Return the [X, Y] coordinate for the center point of the cell that contains the specified text.  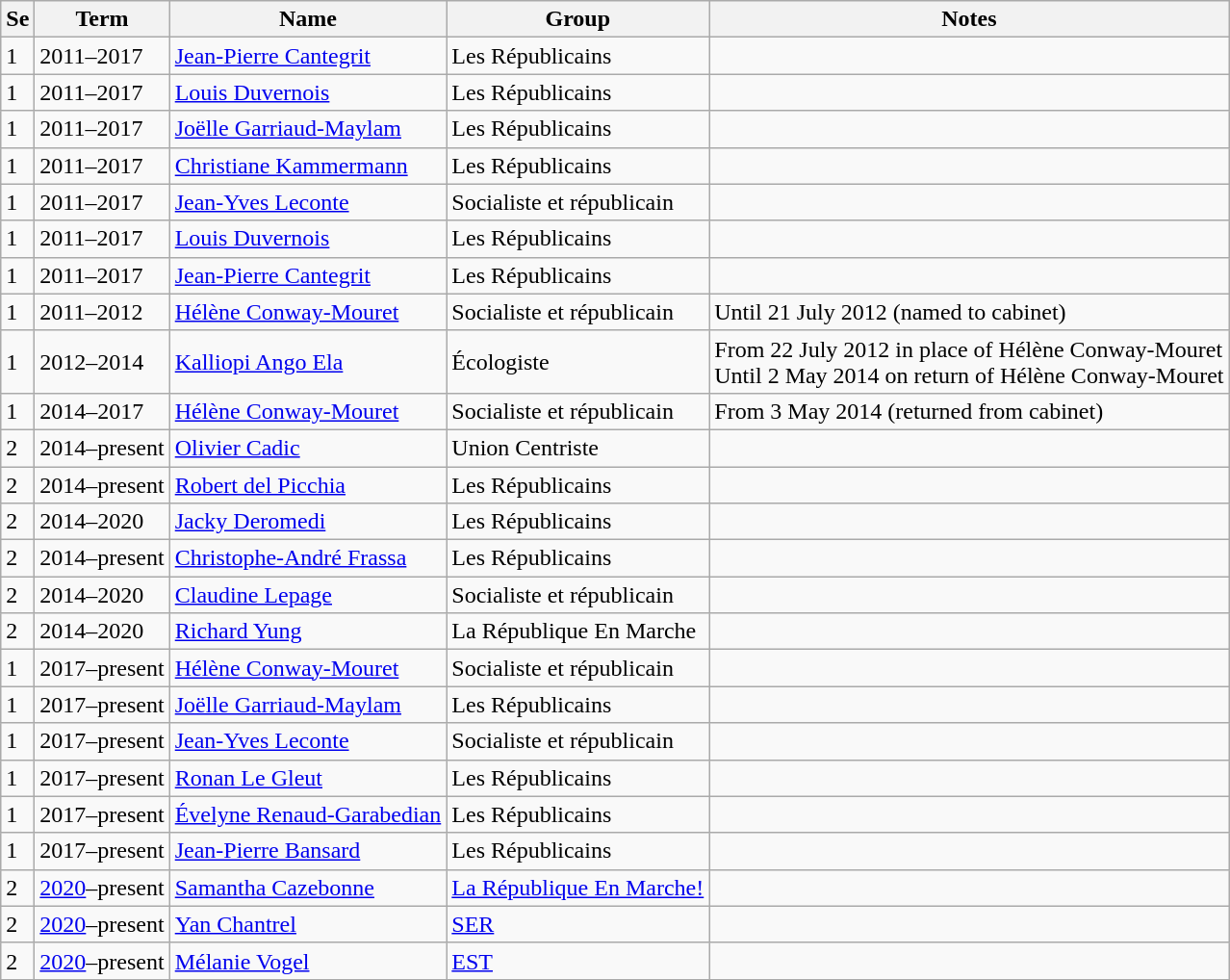
From 3 May 2014 (returned from cabinet) [969, 411]
La République En Marche! [577, 888]
2014–2017 [102, 411]
Samantha Cazebonne [308, 888]
Claudine Lepage [308, 595]
EST [577, 961]
La République En Marche [577, 632]
Robert del Picchia [308, 484]
Name [308, 19]
Kalliopi Ango Ela [308, 362]
Yan Chantrel [308, 924]
Until 21 July 2012 (named to cabinet) [969, 312]
Se [17, 19]
Union Centriste [577, 448]
Écologiste [577, 362]
Term [102, 19]
Olivier Cadic [308, 448]
Évelyne Renaud-Garabedian [308, 814]
Jacky Deromedi [308, 522]
2011–2012 [102, 312]
Jean-Pierre Bansard [308, 851]
From 22 July 2012 in place of Hélène Conway-MouretUntil 2 May 2014 on return of Hélène Conway-Mouret [969, 362]
2012–2014 [102, 362]
SER [577, 924]
Christiane Kammermann [308, 166]
Ronan Le Gleut [308, 778]
Group [577, 19]
Mélanie Vogel [308, 961]
Richard Yung [308, 632]
Christophe-André Frassa [308, 558]
Notes [969, 19]
